Extract the (x, y) coordinate from the center of the cell holding the provided text.  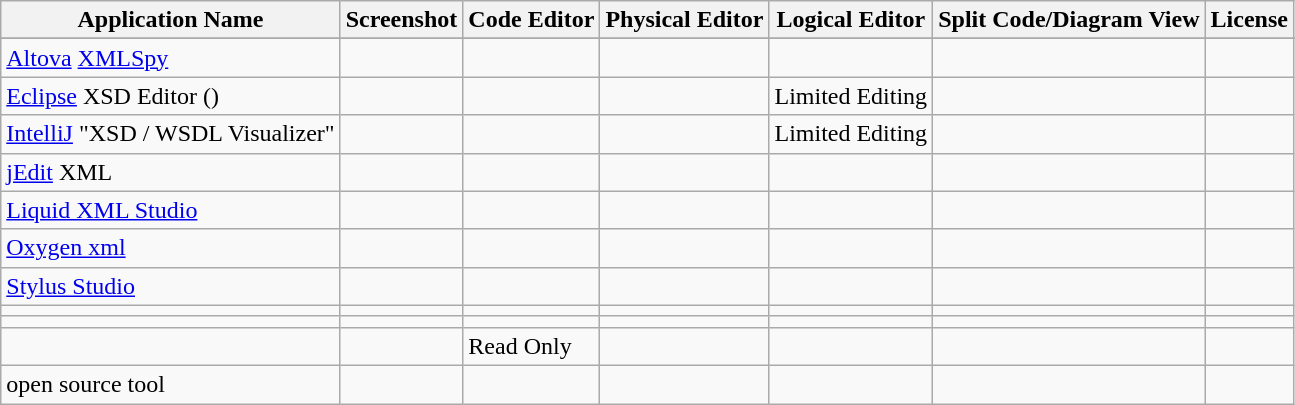
Application Name (170, 20)
Read Only (532, 346)
Logical Editor (851, 20)
Split Code/Diagram View (1069, 20)
Oxygen xml (170, 248)
Physical Editor (684, 20)
open source tool (170, 384)
Code Editor (532, 20)
IntelliJ "XSD / WSDL Visualizer" (170, 134)
License (1249, 20)
Stylus Studio (170, 286)
Altova XMLSpy (170, 58)
Liquid XML Studio (170, 210)
jEdit XML (170, 172)
Eclipse XSD Editor () (170, 96)
Screenshot (402, 20)
